Pinpoint the cell where the given text exists, returning its [x, y] midpoint coordinate. 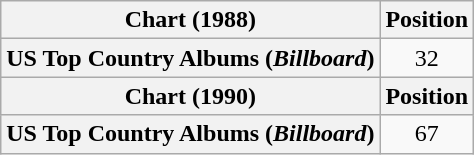
Chart (1990) [190, 96]
Chart (1988) [190, 20]
67 [427, 134]
32 [427, 58]
